For the text-containing cell, return its midpoint in [x, y] coordinate format. 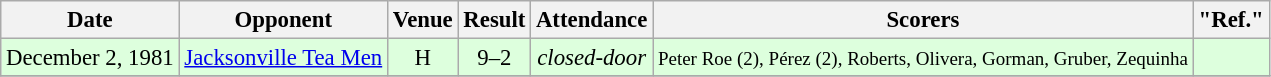
H [422, 58]
"Ref." [1231, 20]
Result [494, 20]
9–2 [494, 58]
Venue [422, 20]
Attendance [592, 20]
Date [90, 20]
Peter Roe (2), Pérez (2), Roberts, Olivera, Gorman, Gruber, Zequinha [924, 58]
December 2, 1981 [90, 58]
closed-door [592, 58]
Jacksonville Tea Men [283, 58]
Opponent [283, 20]
Scorers [924, 20]
